Extract the [x, y] coordinate from the center of the cell holding the provided text.  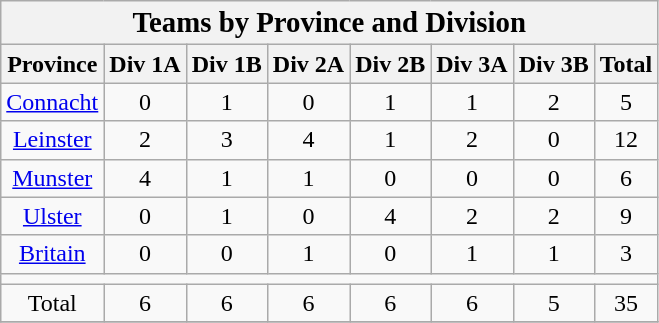
Div 1B [226, 64]
Ulster [52, 216]
Div 1A [145, 64]
Div 3A [472, 64]
35 [626, 303]
Div 2A [308, 64]
Div 3B [554, 64]
Province [52, 64]
Div 2B [390, 64]
Munster [52, 178]
Connacht [52, 102]
Teams by Province and Division [330, 23]
Britain [52, 254]
12 [626, 140]
Leinster [52, 140]
9 [626, 216]
